Detect which cell encompasses the target text, then output its (X, Y) center coordinate. 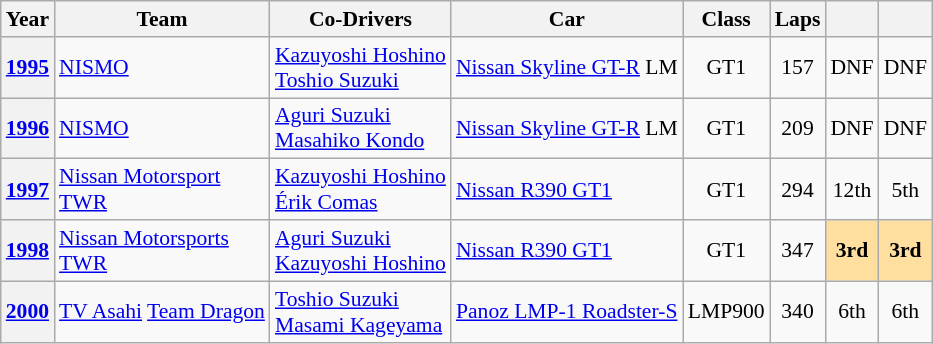
Nissan Motorsport TWR (162, 190)
157 (798, 68)
Laps (798, 19)
TV Asahi Team Dragon (162, 312)
Team (162, 19)
Class (726, 19)
5th (906, 190)
Co-Drivers (360, 19)
LMP900 (726, 312)
12th (852, 190)
2000 (28, 312)
Year (28, 19)
1997 (28, 190)
Panoz LMP-1 Roadster-S (567, 312)
Kazuyoshi Hoshino Toshio Suzuki (360, 68)
1998 (28, 250)
Toshio Suzuki Masami Kageyama (360, 312)
Car (567, 19)
Kazuyoshi Hoshino Érik Comas (360, 190)
1995 (28, 68)
340 (798, 312)
347 (798, 250)
1996 (28, 128)
Aguri Suzuki Kazuyoshi Hoshino (360, 250)
Aguri Suzuki Masahiko Kondo (360, 128)
294 (798, 190)
Nissan Motorsports TWR (162, 250)
209 (798, 128)
